For the text-containing cell, return its midpoint in (X, Y) coordinate format. 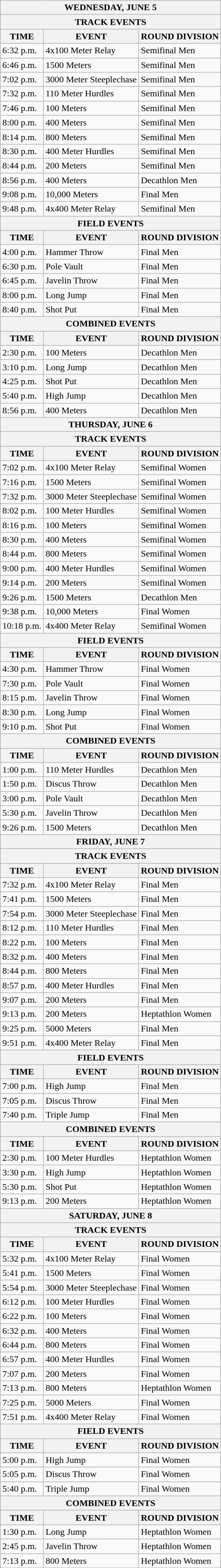
1:30 p.m. (22, 1532)
4:30 p.m. (22, 669)
4:25 p.m. (22, 381)
2:45 p.m. (22, 1546)
5:54 p.m. (22, 1287)
SATURDAY, JUNE 8 (111, 1215)
6:45 p.m. (22, 281)
6:30 p.m. (22, 266)
3:10 p.m. (22, 367)
3:00 p.m. (22, 798)
8:32 p.m. (22, 957)
7:46 p.m. (22, 108)
8:14 p.m. (22, 137)
6:46 p.m. (22, 65)
6:44 p.m. (22, 1345)
9:14 p.m. (22, 583)
8:40 p.m. (22, 309)
9:38 p.m. (22, 611)
7:16 p.m. (22, 482)
5:32 p.m. (22, 1259)
9:25 p.m. (22, 1028)
8:12 p.m. (22, 928)
7:25 p.m. (22, 1403)
5:05 p.m. (22, 1474)
7:54 p.m. (22, 914)
9:00 p.m. (22, 568)
4:00 p.m. (22, 252)
WEDNESDAY, JUNE 5 (111, 8)
7:07 p.m. (22, 1374)
9:51 p.m. (22, 1043)
FRIDAY, JUNE 7 (111, 841)
8:16 p.m. (22, 525)
9:07 p.m. (22, 1000)
6:22 p.m. (22, 1316)
7:51 p.m. (22, 1417)
7:40 p.m. (22, 1115)
6:57 p.m. (22, 1359)
THURSDAY, JUNE 6 (111, 425)
8:22 p.m. (22, 942)
1:00 p.m. (22, 770)
8:15 p.m. (22, 698)
7:41 p.m. (22, 899)
9:10 p.m. (22, 727)
7:00 p.m. (22, 1086)
5:00 p.m. (22, 1460)
1:50 p.m. (22, 784)
6:12 p.m. (22, 1302)
9:08 p.m. (22, 195)
7:05 p.m. (22, 1101)
8:02 p.m. (22, 511)
5:41 p.m. (22, 1273)
3:30 p.m. (22, 1172)
9:48 p.m. (22, 209)
10:18 p.m. (22, 626)
8:57 p.m. (22, 985)
7:30 p.m. (22, 683)
